Return (X, Y) of the center of cell containing provided text 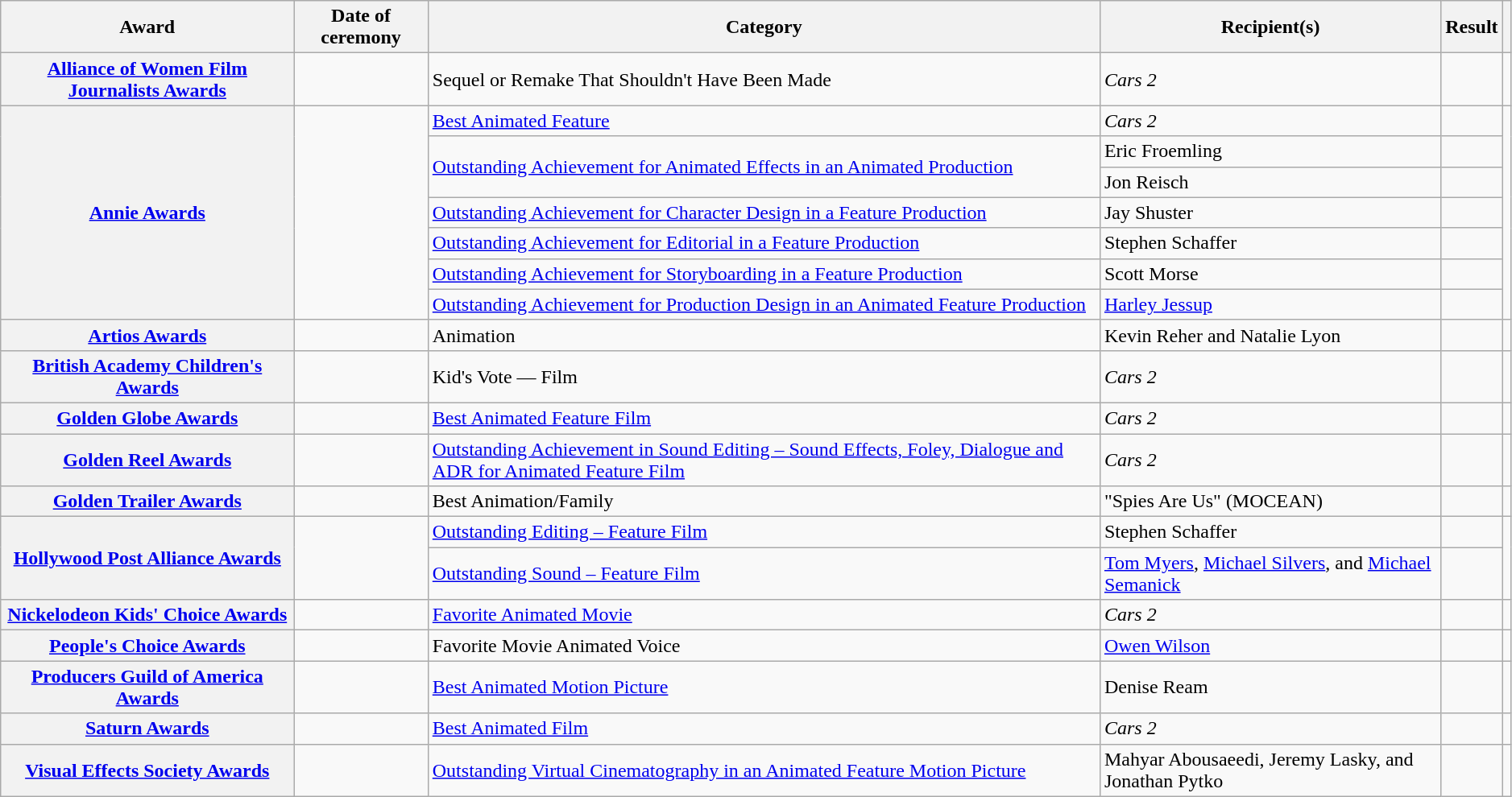
Outstanding Achievement in Sound Editing – Sound Effects, Foley, Dialogue and ADR for Animated Feature Film (764, 459)
Result (1472, 27)
Outstanding Achievement for Animated Effects in an Animated Production (764, 167)
Jay Shuster (1270, 213)
Denise Ream (1270, 688)
Golden Trailer Awards (147, 502)
Artios Awards (147, 335)
Mahyar Abousaeedi, Jeremy Lasky, and Jonathan Pytko (1270, 770)
Animation (764, 335)
Hollywood Post Alliance Awards (147, 559)
Kevin Reher and Natalie Lyon (1270, 335)
Outstanding Virtual Cinematography in an Animated Feature Motion Picture (764, 770)
Owen Wilson (1270, 646)
Scott Morse (1270, 274)
Visual Effects Society Awards (147, 770)
Outstanding Achievement for Editorial in a Feature Production (764, 243)
Jon Reisch (1270, 182)
Saturn Awards (147, 729)
Sequel or Remake That Shouldn't Have Been Made (764, 79)
Favorite Movie Animated Voice (764, 646)
Date of ceremony (361, 27)
Outstanding Sound – Feature Film (764, 573)
Nickelodeon Kids' Choice Awards (147, 615)
Category (764, 27)
Best Animated Feature Film (764, 418)
Golden Globe Awards (147, 418)
Eric Froemling (1270, 151)
Annie Awards (147, 213)
Recipient(s) (1270, 27)
Golden Reel Awards (147, 459)
Tom Myers, Michael Silvers, and Michael Semanick (1270, 573)
Best Animated Feature (764, 121)
Outstanding Achievement for Production Design in an Animated Feature Production (764, 304)
Kid's Vote — Film (764, 377)
Best Animated Film (764, 729)
Best Animation/Family (764, 502)
Outstanding Editing – Feature Film (764, 532)
People's Choice Awards (147, 646)
Favorite Animated Movie (764, 615)
Award (147, 27)
Producers Guild of America Awards (147, 688)
Outstanding Achievement for Storyboarding in a Feature Production (764, 274)
"Spies Are Us" (MOCEAN) (1270, 502)
Outstanding Achievement for Character Design in a Feature Production (764, 213)
Harley Jessup (1270, 304)
Best Animated Motion Picture (764, 688)
Alliance of Women Film Journalists Awards (147, 79)
British Academy Children's Awards (147, 377)
